Return the [x, y] coordinate for the center point of the cell that contains the specified text.  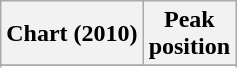
Peakposition [189, 34]
Chart (2010) [72, 34]
